Identify which cell holds the provided text, then report its [x, y] central coordinate. 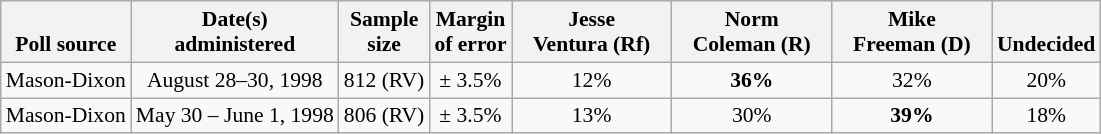
18% [1046, 116]
MikeFreeman (D) [912, 32]
Date(s)administered [235, 32]
August 28–30, 1998 [235, 80]
Poll source [66, 32]
32% [912, 80]
20% [1046, 80]
30% [752, 116]
JesseVentura (Rf) [592, 32]
Samplesize [384, 32]
May 30 – June 1, 1998 [235, 116]
36% [752, 80]
NormColeman (R) [752, 32]
39% [912, 116]
Marginof error [470, 32]
Undecided [1046, 32]
812 (RV) [384, 80]
806 (RV) [384, 116]
13% [592, 116]
12% [592, 80]
